Detect which cell encompasses the target text, then output its [X, Y] center coordinate. 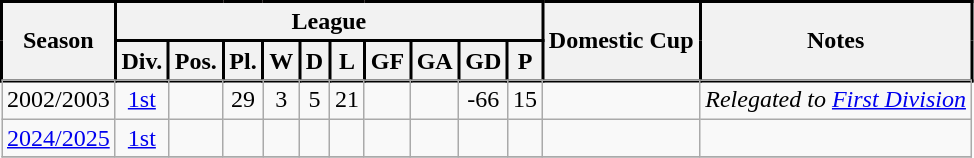
21 [346, 100]
29 [243, 100]
-66 [484, 100]
Season [59, 42]
Pos. [196, 61]
Relegated to First Division [836, 100]
GD [484, 61]
5 [315, 100]
W [282, 61]
League [328, 22]
L [346, 61]
2002/2003 [59, 100]
15 [524, 100]
Div. [142, 61]
2024/2025 [59, 138]
D [315, 61]
Pl. [243, 61]
GF [387, 61]
GA [434, 61]
3 [282, 100]
P [524, 61]
Domestic Cup [622, 42]
Notes [836, 42]
